Return the (X, Y) coordinate for the center point of the cell that contains the specified text.  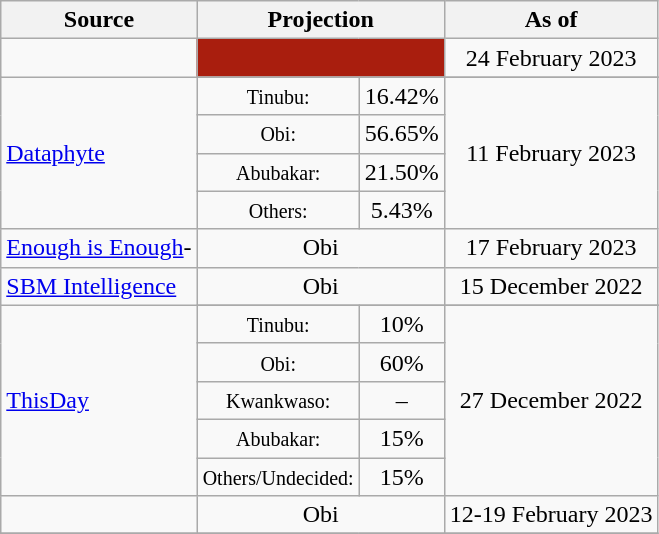
Enough is Enough- (99, 248)
As of (551, 20)
60% (402, 362)
21.50% (402, 172)
ThisDay (99, 400)
Kwankwaso: (278, 400)
17 February 2023 (551, 248)
– (402, 400)
27 December 2022 (551, 400)
11 February 2023 (551, 153)
24 February 2023 (551, 58)
SBM Intelligence (99, 286)
Others/Undecided: (278, 477)
5.43% (402, 210)
16.42% (402, 96)
10% (402, 324)
Projection (320, 20)
Others: (278, 210)
Source (99, 20)
12-19 February 2023 (551, 515)
56.65% (402, 134)
Dataphyte (99, 153)
15 December 2022 (551, 286)
